Scan for the cell matching the given text and deliver its (X, Y) coordinate at center. 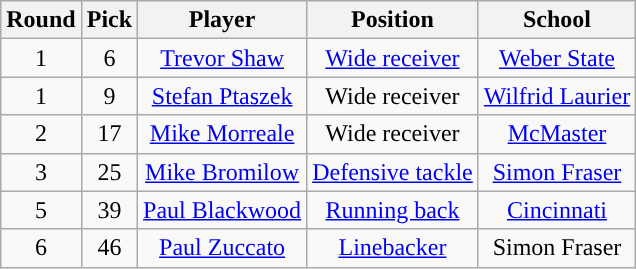
Player (222, 20)
Round (41, 20)
46 (109, 248)
Paul Zuccato (222, 248)
Running back (393, 210)
Position (393, 20)
School (556, 20)
Stefan Ptaszek (222, 96)
Linebacker (393, 248)
2 (41, 134)
Mike Bromilow (222, 172)
Paul Blackwood (222, 210)
3 (41, 172)
5 (41, 210)
25 (109, 172)
Mike Morreale (222, 134)
McMaster (556, 134)
39 (109, 210)
Trevor Shaw (222, 58)
9 (109, 96)
Cincinnati (556, 210)
Weber State (556, 58)
17 (109, 134)
Defensive tackle (393, 172)
Wilfrid Laurier (556, 96)
Pick (109, 20)
